Detect which cell encompasses the target text, then output its [x, y] center coordinate. 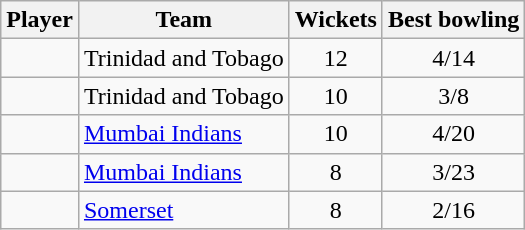
12 [336, 58]
Player [40, 20]
Best bowling [453, 20]
Somerset [184, 210]
3/23 [453, 172]
2/16 [453, 210]
Team [184, 20]
Wickets [336, 20]
4/20 [453, 134]
3/8 [453, 96]
4/14 [453, 58]
